From the cell containing the given text, extract its center point as (X, Y) coordinate. 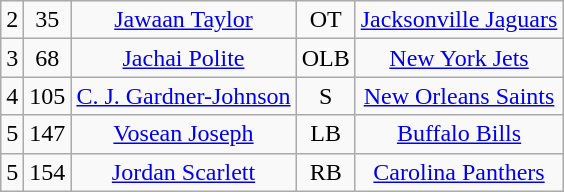
Jacksonville Jaguars (459, 20)
35 (48, 20)
3 (12, 58)
Buffalo Bills (459, 134)
LB (326, 134)
OLB (326, 58)
Vosean Joseph (184, 134)
New York Jets (459, 58)
Jawaan Taylor (184, 20)
C. J. Gardner-Johnson (184, 96)
Jordan Scarlett (184, 172)
68 (48, 58)
OT (326, 20)
2 (12, 20)
Carolina Panthers (459, 172)
S (326, 96)
147 (48, 134)
4 (12, 96)
105 (48, 96)
New Orleans Saints (459, 96)
154 (48, 172)
Jachai Polite (184, 58)
RB (326, 172)
